Return (x, y) of the center of cell containing provided text 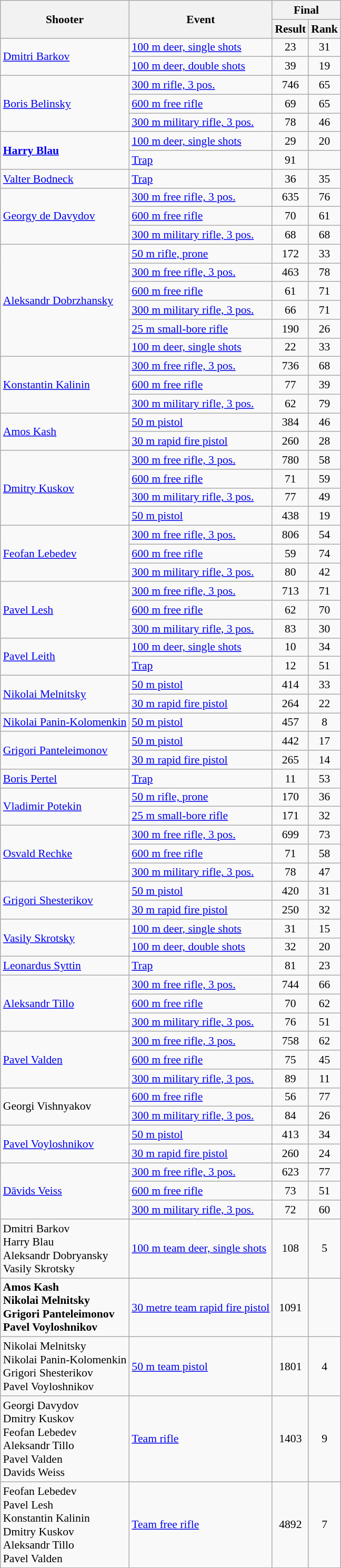
Georgy de Davydov (65, 216)
457 (290, 722)
Amos Kash (65, 431)
83 (290, 629)
Pavel Valden (65, 1060)
74 (324, 554)
Pavel Leith (65, 657)
Aleksandr Tillo (65, 1004)
42 (324, 572)
623 (290, 1172)
79 (324, 404)
413 (290, 1135)
Event (200, 19)
1403 (290, 1439)
30 (324, 629)
Feofan Lebedev (65, 554)
45 (324, 1060)
Konstantin Kalinin (65, 385)
4 (324, 1366)
30 metre team rapid fire pistol (200, 1308)
635 (290, 197)
746 (290, 85)
49 (324, 497)
Vasily Skrotsky (65, 938)
28 (324, 441)
Team rifle (200, 1439)
Georgi Davydov Dmitry Kuskov Feofan Lebedev Aleksandr Tillo Pavel Valden Davids Weiss (65, 1439)
300 m rifle, 3 pos. (200, 85)
7 (324, 1525)
53 (324, 779)
Dmitri Barkov Harry Blau Aleksandr Dobryansky Vasily Skrotsky (65, 1249)
414 (290, 685)
Nikolai Panin-Kolomenkin (65, 722)
54 (324, 535)
72 (290, 1210)
780 (290, 460)
Harry Blau (65, 150)
265 (290, 760)
Rank (324, 29)
713 (290, 591)
Georgi Vishnyakov (65, 1106)
171 (290, 816)
10 (290, 647)
806 (290, 535)
Leonardus Syttin (65, 966)
69 (290, 104)
Nikolai Melnitsky Nikolai Panin-Kolomenkin Grigori Shesterikov Pavel Voyloshnikov (65, 1366)
Dmitry Kuskov (65, 488)
Dāvids Veiss (65, 1191)
Valter Bodneck (65, 179)
Grigori Panteleimonov (65, 750)
Osvald Rechke (65, 853)
Amos Kash Nikolai Melnitsky Grigori Panteleimonov Pavel Voyloshnikov (65, 1308)
89 (290, 1079)
81 (290, 966)
15 (324, 929)
47 (324, 872)
Final (306, 10)
1091 (290, 1308)
Nikolai Melnitsky (65, 695)
Boris Pertel (65, 779)
384 (290, 423)
56 (290, 1097)
12 (290, 666)
736 (290, 366)
80 (290, 572)
172 (290, 254)
75 (290, 1060)
4892 (290, 1525)
108 (290, 1249)
442 (290, 741)
9 (324, 1439)
Grigori Shesterikov (65, 901)
758 (290, 1041)
84 (290, 1116)
5 (324, 1249)
Shooter (65, 19)
14 (324, 760)
438 (290, 516)
699 (290, 835)
Boris Belinsky (65, 104)
Result (290, 29)
463 (290, 273)
24 (324, 1153)
91 (290, 160)
8 (324, 722)
29 (290, 142)
Vladimir Potekin (65, 806)
Team free rifle (200, 1525)
35 (324, 179)
1801 (290, 1366)
Feofan Lebedev Pavel Lesh Konstantin Kalinin Dmitry Kuskov Aleksandr Tillo Pavel Valden (65, 1525)
420 (290, 891)
744 (290, 985)
Dmitri Barkov (65, 57)
100 m team deer, single shots (200, 1249)
250 (290, 910)
17 (324, 741)
Pavel Lesh (65, 610)
Pavel Voyloshnikov (65, 1144)
Aleksandr Dobrzhansky (65, 300)
170 (290, 797)
60 (324, 1210)
190 (290, 329)
50 m team pistol (200, 1366)
264 (290, 703)
